Scan for the cell matching the given text and deliver its (X, Y) coordinate at center. 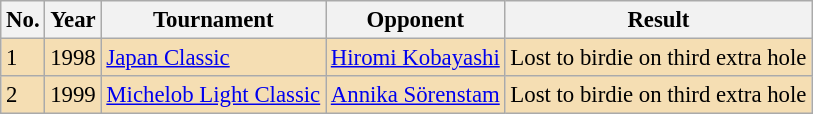
No. (23, 20)
1999 (73, 95)
Japan Classic (213, 58)
Hiromi Kobayashi (416, 58)
Annika Sörenstam (416, 95)
Result (658, 20)
Michelob Light Classic (213, 95)
1 (23, 58)
1998 (73, 58)
Tournament (213, 20)
2 (23, 95)
Year (73, 20)
Opponent (416, 20)
